Detect which cell encompasses the target text, then output its (X, Y) center coordinate. 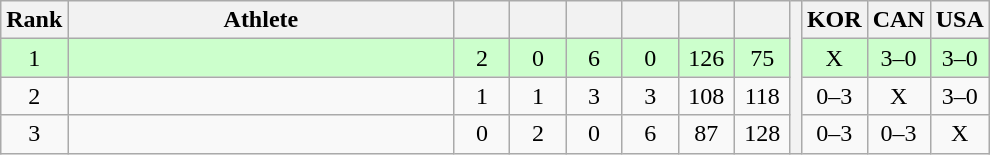
75 (762, 58)
87 (706, 134)
118 (762, 96)
126 (706, 58)
KOR (834, 20)
Rank (34, 20)
CAN (898, 20)
108 (706, 96)
Athlete (261, 20)
USA (960, 20)
128 (762, 134)
